Locate the cell with the specified text and output its (x, y) center coordinate. 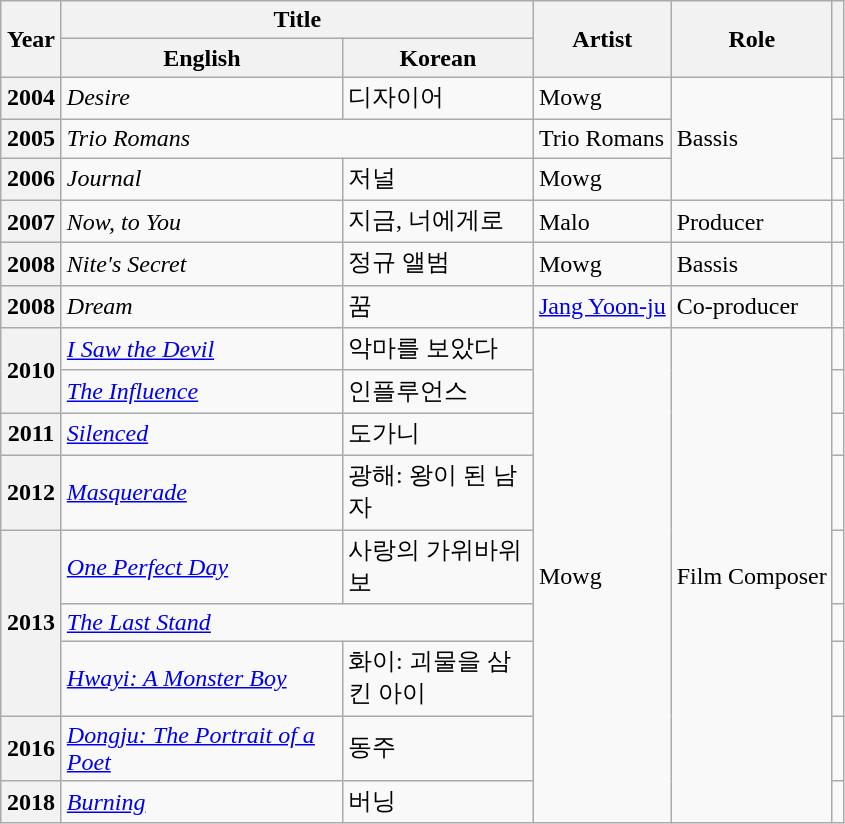
English (202, 58)
Film Composer (752, 576)
The Last Stand (297, 623)
Burning (202, 802)
Journal (202, 180)
Year (32, 39)
Role (752, 39)
Malo (602, 222)
Co-producer (752, 306)
Now, to You (202, 222)
광해: 왕이 된 남자 (438, 492)
꿈 (438, 306)
2011 (32, 434)
화이: 괴물을 삼킨 아이 (438, 679)
2016 (32, 748)
Artist (602, 39)
Korean (438, 58)
2013 (32, 623)
Title (297, 20)
악마를 보았다 (438, 350)
저널 (438, 180)
2006 (32, 180)
2007 (32, 222)
2005 (32, 138)
Nite's Secret (202, 264)
2004 (32, 98)
I Saw the Devil (202, 350)
The Influence (202, 392)
Jang Yoon-ju (602, 306)
2018 (32, 802)
동주 (438, 748)
사랑의 가위바위보 (438, 567)
2010 (32, 370)
Producer (752, 222)
버닝 (438, 802)
도가니 (438, 434)
Desire (202, 98)
Hwayi: A Monster Boy (202, 679)
Silenced (202, 434)
지금, 너에게로 (438, 222)
디자이어 (438, 98)
2012 (32, 492)
One Perfect Day (202, 567)
Dongju: The Portrait of a Poet (202, 748)
Dream (202, 306)
Masquerade (202, 492)
정규 앨범 (438, 264)
인플루언스 (438, 392)
